Pinpoint the cell where the given text exists, returning its (x, y) midpoint coordinate. 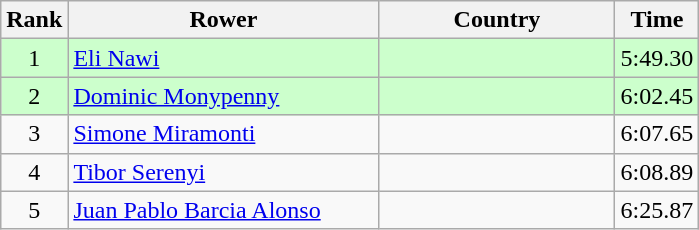
Country (497, 20)
Rower (224, 20)
Time (657, 20)
Simone Miramonti (224, 134)
Dominic Monypenny (224, 96)
2 (34, 96)
6:25.87 (657, 210)
5 (34, 210)
Juan Pablo Barcia Alonso (224, 210)
4 (34, 172)
3 (34, 134)
Tibor Serenyi (224, 172)
Rank (34, 20)
1 (34, 58)
6:08.89 (657, 172)
6:02.45 (657, 96)
Eli Nawi (224, 58)
5:49.30 (657, 58)
6:07.65 (657, 134)
